Search for the cell housing the specified text and yield its (x, y) center coordinate. 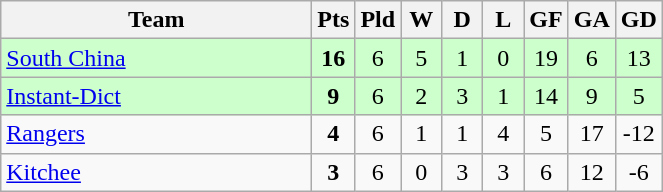
Kitchee (156, 172)
-12 (638, 134)
14 (546, 96)
-6 (638, 172)
19 (546, 58)
Instant-Dict (156, 96)
GF (546, 20)
L (504, 20)
Team (156, 20)
South China (156, 58)
GA (592, 20)
D (462, 20)
2 (422, 96)
GD (638, 20)
13 (638, 58)
12 (592, 172)
17 (592, 134)
W (422, 20)
Rangers (156, 134)
16 (334, 58)
Pts (334, 20)
Pld (378, 20)
